For the text-containing cell, return its midpoint in (x, y) coordinate format. 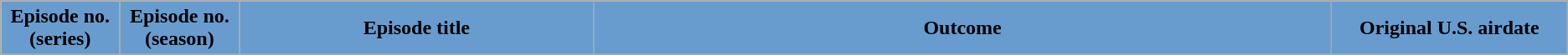
Episode no. (season) (179, 28)
Original U.S. airdate (1449, 28)
Outcome (963, 28)
Episode title (417, 28)
Episode no. (series) (60, 28)
